Extract the [X, Y] coordinate from the center of the cell holding the provided text.  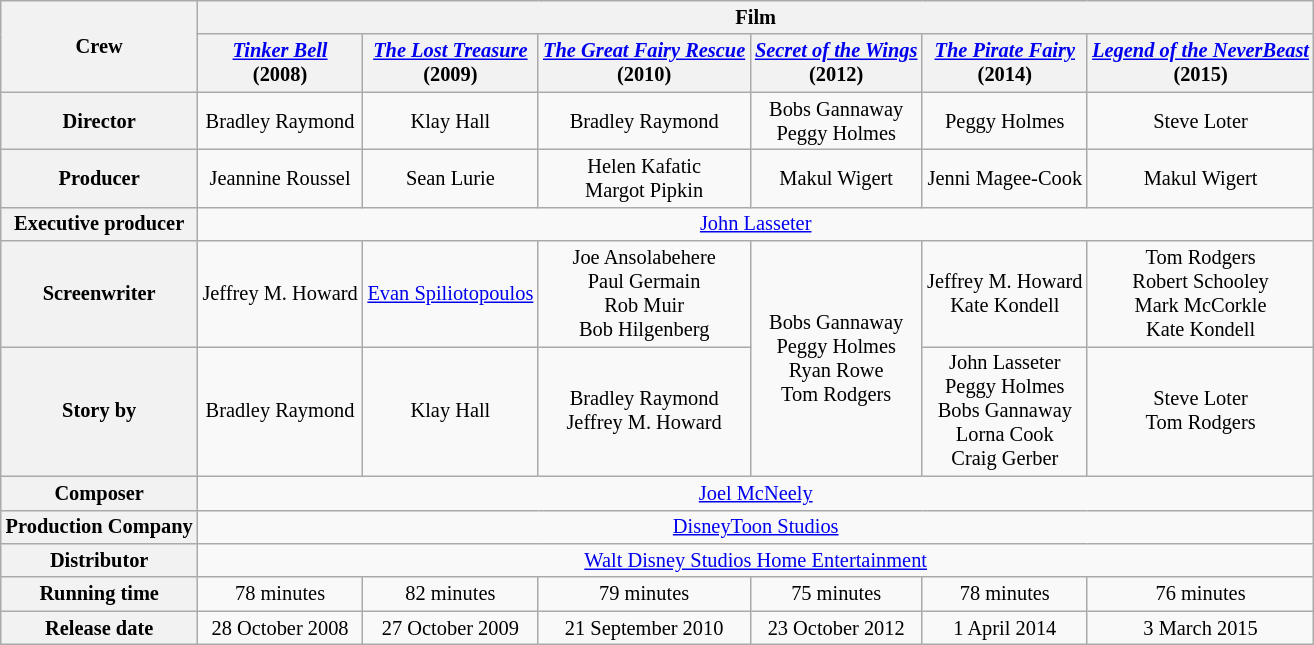
Jeannine Roussel [280, 178]
3 March 2015 [1200, 628]
21 September 2010 [644, 628]
The Lost Treasure(2009) [451, 63]
79 minutes [644, 594]
Steve LoterTom Rodgers [1200, 411]
Story by [100, 411]
John Lasseter [756, 224]
Composer [100, 493]
Jeffrey M. Howard [280, 294]
1 April 2014 [1004, 628]
DisneyToon Studios [756, 527]
Executive producer [100, 224]
82 minutes [451, 594]
76 minutes [1200, 594]
Release date [100, 628]
23 October 2012 [836, 628]
Production Company [100, 527]
Producer [100, 178]
Film [756, 17]
The Great Fairy Rescue(2010) [644, 63]
Bobs GannawayPeggy Holmes [836, 121]
Joe AnsolabeherePaul GermainRob MuirBob Hilgenberg [644, 294]
Jenni Magee-Cook [1004, 178]
Crew [100, 46]
The Pirate Fairy(2014) [1004, 63]
75 minutes [836, 594]
Director [100, 121]
Tom RodgersRobert SchooleyMark McCorkleKate Kondell [1200, 294]
Bradley RaymondJeffrey M. Howard [644, 411]
28 October 2008 [280, 628]
Steve Loter [1200, 121]
John LasseterPeggy HolmesBobs GannawayLorna CookCraig Gerber [1004, 411]
Walt Disney Studios Home Entertainment [756, 560]
27 October 2009 [451, 628]
Secret of the Wings(2012) [836, 63]
Distributor [100, 560]
Evan Spiliotopoulos [451, 294]
Sean Lurie [451, 178]
Bobs GannawayPeggy HolmesRyan RoweTom Rodgers [836, 358]
Jeffrey M. HowardKate Kondell [1004, 294]
Legend of the NeverBeast(2015) [1200, 63]
Joel McNeely [756, 493]
Helen KafaticMargot Pipkin [644, 178]
Screenwriter [100, 294]
Tinker Bell(2008) [280, 63]
Running time [100, 594]
Peggy Holmes [1004, 121]
